Capture the cell that displays the provided text and extract its (X, Y) central coordinate. 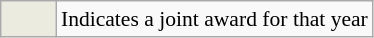
Indicates a joint award for that year (214, 19)
